Detect which cell encompasses the target text, then output its [X, Y] center coordinate. 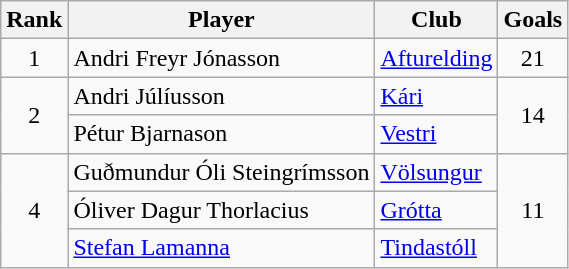
1 [34, 58]
Völsungur [436, 172]
Óliver Dagur Thorlacius [222, 210]
Rank [34, 20]
2 [34, 115]
Kári [436, 96]
14 [533, 115]
Grótta [436, 210]
Club [436, 20]
Afturelding [436, 58]
Pétur Bjarnason [222, 134]
Goals [533, 20]
Vestri [436, 134]
Andri Freyr Jónasson [222, 58]
Stefan Lamanna [222, 248]
4 [34, 210]
21 [533, 58]
Tindastóll [436, 248]
Andri Júlíusson [222, 96]
11 [533, 210]
Player [222, 20]
Guðmundur Óli Steingrímsson [222, 172]
